Find where the given text appears and provide that cell's center as (X, Y) coordinate. 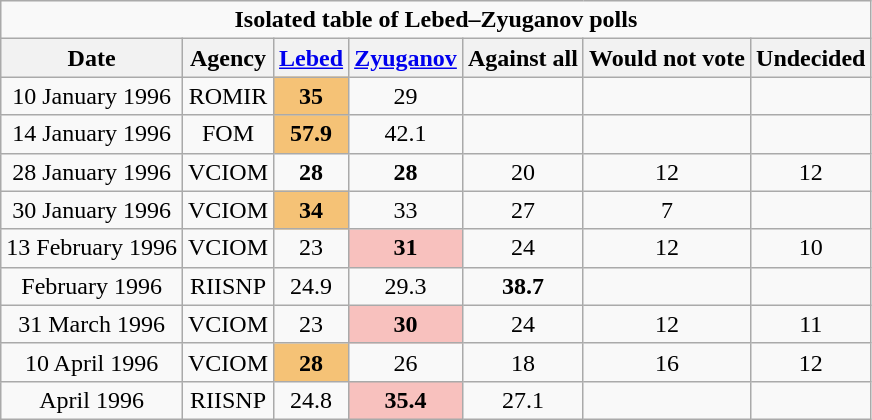
28 January 1996 (92, 172)
10 April 1996 (92, 362)
24.8 (312, 400)
26 (406, 362)
10 (811, 248)
FOM (228, 134)
24.9 (312, 286)
30 (406, 324)
13 February 1996 (92, 248)
16 (666, 362)
57.9 (312, 134)
33 (406, 210)
Undecided (811, 58)
Isolated table of Lebed–Zyuganov polls (436, 20)
14 January 1996 (92, 134)
18 (522, 362)
Agency (228, 58)
35 (312, 96)
35.4 (406, 400)
31 March 1996 (92, 324)
42.1 (406, 134)
7 (666, 210)
27 (522, 210)
Zyuganov (406, 58)
10 January 1996 (92, 96)
ROMIR (228, 96)
Against all (522, 58)
29.3 (406, 286)
Date (92, 58)
34 (312, 210)
20 (522, 172)
Would not vote (666, 58)
April 1996 (92, 400)
27.1 (522, 400)
38.7 (522, 286)
30 January 1996 (92, 210)
February 1996 (92, 286)
Lebed (312, 58)
11 (811, 324)
31 (406, 248)
29 (406, 96)
